Scan for the cell matching the given text and deliver its [x, y] coordinate at center. 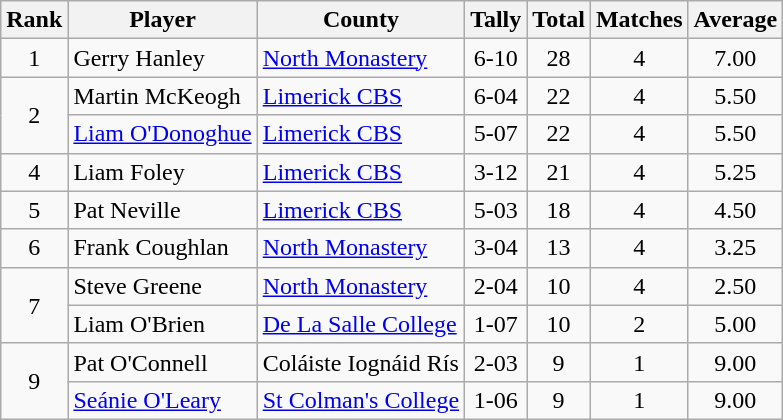
St Colman's College [360, 400]
County [360, 20]
5-07 [496, 134]
Liam O'Donoghue [162, 134]
5 [34, 210]
Liam O'Brien [162, 324]
3-04 [496, 248]
Steve Greene [162, 286]
7.00 [736, 58]
4.50 [736, 210]
21 [559, 172]
Tally [496, 20]
2-03 [496, 362]
2-04 [496, 286]
Martin McKeogh [162, 96]
Gerry Hanley [162, 58]
18 [559, 210]
Rank [34, 20]
Pat Neville [162, 210]
Frank Coughlan [162, 248]
5.00 [736, 324]
1-07 [496, 324]
Average [736, 20]
Liam Foley [162, 172]
3-12 [496, 172]
1-06 [496, 400]
13 [559, 248]
Matches [639, 20]
Total [559, 20]
6 [34, 248]
Player [162, 20]
Pat O'Connell [162, 362]
28 [559, 58]
6-10 [496, 58]
7 [34, 305]
6-04 [496, 96]
3.25 [736, 248]
Seánie O'Leary [162, 400]
5-03 [496, 210]
5.25 [736, 172]
2.50 [736, 286]
De La Salle College [360, 324]
Coláiste Iognáid Rís [360, 362]
